Return (x, y) of the center of cell containing provided text 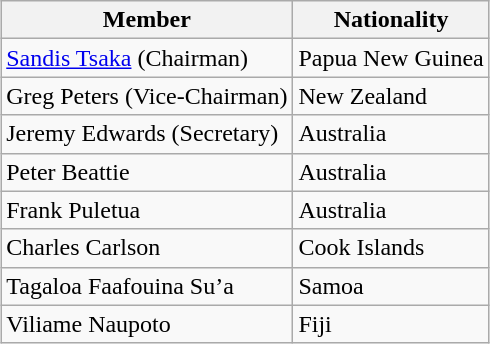
Charles Carlson (147, 248)
Nationality (391, 20)
Frank Puletua (147, 210)
Greg Peters (Vice-Chairman) (147, 96)
Tagaloa Faafouina Su’a (147, 286)
Member (147, 20)
Sandis Tsaka (Chairman) (147, 58)
Jeremy Edwards (Secretary) (147, 134)
Viliame Naupoto (147, 324)
Fiji (391, 324)
Papua New Guinea (391, 58)
Samoa (391, 286)
Peter Beattie (147, 172)
Cook Islands (391, 248)
New Zealand (391, 96)
